Search for the cell housing the specified text and yield its (x, y) center coordinate. 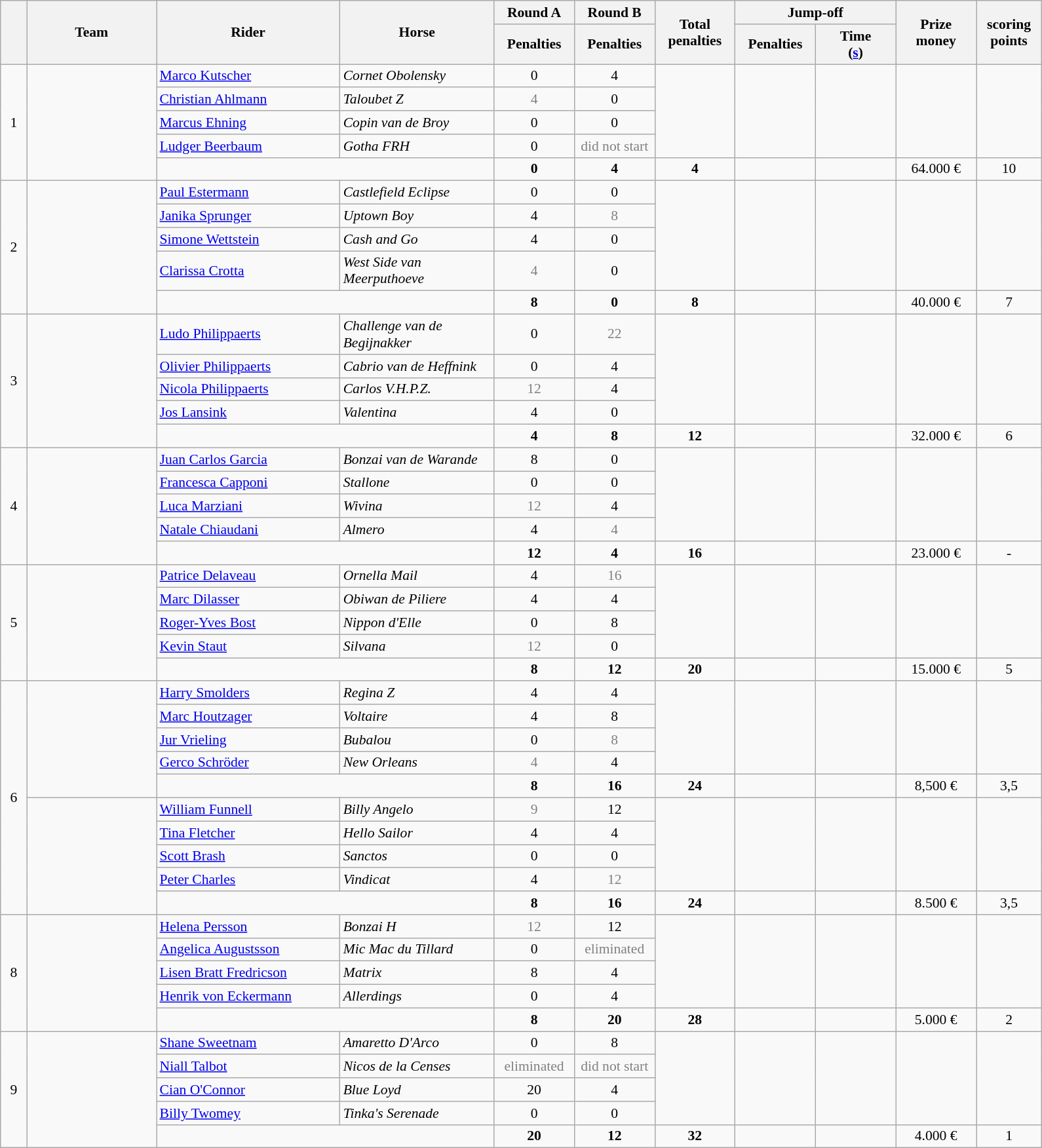
scoringpoints (1009, 33)
40.000 € (936, 303)
Tinka's Serenade (417, 1113)
Juan Carlos Garcia (248, 459)
Hello Sailor (417, 833)
Blue Loyd (417, 1090)
Jur Vrieling (248, 740)
Cian O'Connor (248, 1090)
William Funnell (248, 810)
Cornet Obolensky (417, 76)
3 (14, 381)
Almero (417, 529)
Paul Estermann (248, 193)
Scott Brash (248, 856)
Challenge van de Begijnakker (417, 334)
Amaretto D'Arco (417, 1043)
32 (695, 1136)
Roger-Yves Bost (248, 623)
Simone Wettstein (248, 239)
22 (615, 334)
Marco Kutscher (248, 76)
Rider (248, 33)
7 (1009, 303)
Ludger Beerbaum (248, 146)
Regina Z (417, 693)
Time(s) (856, 45)
Billy Angelo (417, 810)
5.000 € (936, 1020)
Tina Fletcher (248, 833)
10 (1009, 169)
Taloubet Z (417, 100)
Shane Sweetnam (248, 1043)
28 (695, 1020)
4.000 € (936, 1136)
Cash and Go (417, 239)
Henrik von Eckermann (248, 997)
Team (92, 33)
Uptown Boy (417, 216)
Bubalou (417, 740)
Niall Talbot (248, 1067)
West Side van Meerputhoeve (417, 271)
Kevin Staut (248, 646)
23.000 € (936, 553)
Christian Ahlmann (248, 100)
Harry Smolders (248, 693)
Marc Dilasser (248, 600)
Castlefield Eclipse (417, 193)
Janika Sprunger (248, 216)
Angelica Augustsson (248, 949)
Clarissa Crotta (248, 271)
- (1009, 553)
Billy Twomey (248, 1113)
Ornella Mail (417, 576)
32.000 € (936, 436)
Valentina (417, 413)
Marcus Ehning (248, 123)
Silvana (417, 646)
Carlos V.H.P.Z. (417, 389)
Lisen Bratt Fredricson (248, 973)
Jump-off (815, 12)
Francesca Capponi (248, 483)
Nicola Philippaerts (248, 389)
8,500 € (936, 786)
Prizemoney (936, 33)
Nicos de la Censes (417, 1067)
Total penalties (695, 33)
Nippon d'Elle (417, 623)
New Orleans (417, 763)
Bonzai H (417, 927)
Horse (417, 33)
Obiwan de Piliere (417, 600)
Voltaire (417, 716)
Gotha FRH (417, 146)
Luca Marziani (248, 507)
Peter Charles (248, 880)
Patrice Delaveau (248, 576)
Round A (535, 12)
Gerco Schröder (248, 763)
15.000 € (936, 670)
Stallone (417, 483)
Copin van de Broy (417, 123)
Ludo Philippaerts (248, 334)
Helena Persson (248, 927)
Jos Lansink (248, 413)
Matrix (417, 973)
Round B (615, 12)
Allerdings (417, 997)
Bonzai van de Warande (417, 459)
8.500 € (936, 903)
Natale Chiaudani (248, 529)
Olivier Philippaerts (248, 366)
Marc Houtzager (248, 716)
Wivina (417, 507)
Sanctos (417, 856)
Mic Mac du Tillard (417, 949)
64.000 € (936, 169)
Vindicat (417, 880)
Cabrio van de Heffnink (417, 366)
